For the text-containing cell, return its midpoint in [x, y] coordinate format. 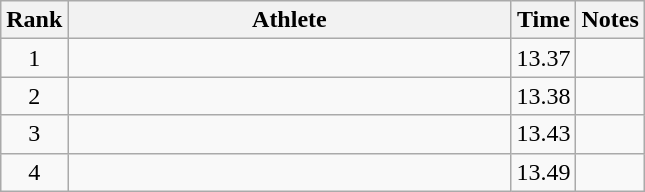
13.43 [544, 134]
2 [34, 96]
13.49 [544, 172]
Notes [610, 20]
Athlete [290, 20]
4 [34, 172]
13.37 [544, 58]
Time [544, 20]
13.38 [544, 96]
3 [34, 134]
Rank [34, 20]
1 [34, 58]
